Scan for the cell matching the given text and deliver its (X, Y) coordinate at center. 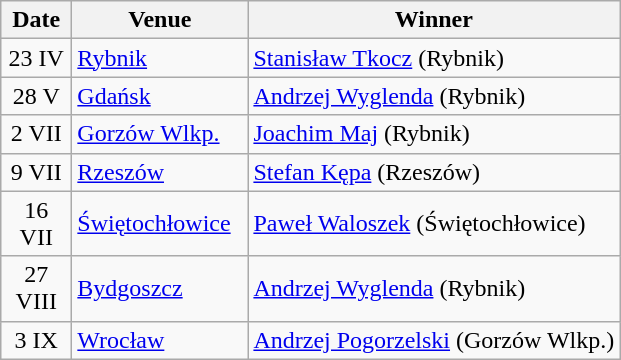
Bydgoszcz (160, 288)
Świętochłowice (160, 224)
Andrzej Pogorzelski (Gorzów Wlkp.) (434, 340)
23 IV (36, 58)
Winner (434, 20)
Gdańsk (160, 96)
Gorzów Wlkp. (160, 134)
Rybnik (160, 58)
Rzeszów (160, 172)
Venue (160, 20)
Wrocław (160, 340)
28 V (36, 96)
27 VIII (36, 288)
Stanisław Tkocz (Rybnik) (434, 58)
Stefan Kępa (Rzeszów) (434, 172)
16 VII (36, 224)
3 IX (36, 340)
2 VII (36, 134)
9 VII (36, 172)
Paweł Waloszek (Świętochłowice) (434, 224)
Joachim Maj (Rybnik) (434, 134)
Date (36, 20)
